From the cell containing the given text, extract its center point as [X, Y] coordinate. 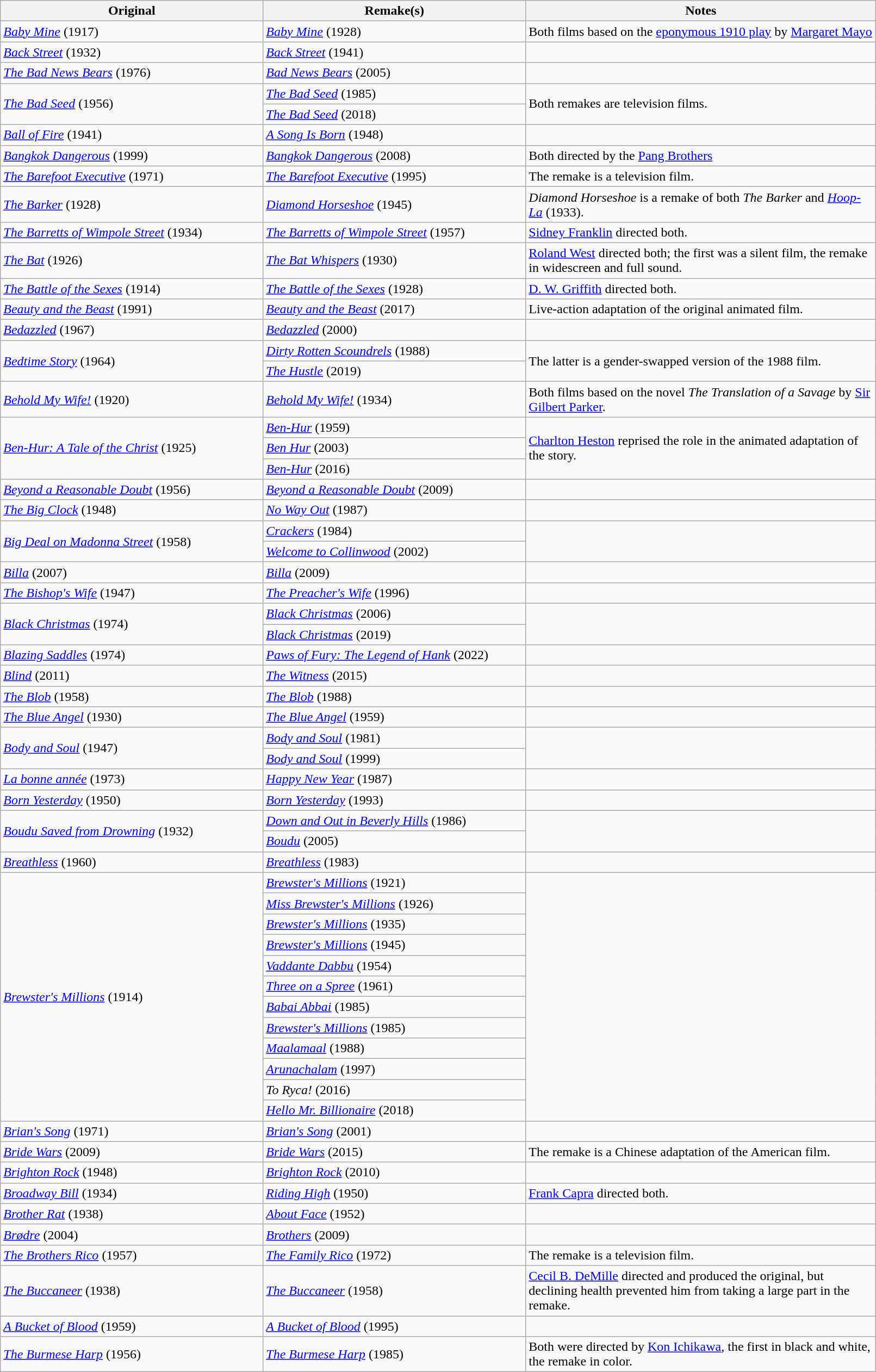
The Bishop's Wife (1947) [132, 593]
Brother Rat (1938) [132, 1214]
Born Yesterday (1950) [132, 800]
Beyond a Reasonable Doubt (2009) [395, 489]
Breathless (1960) [132, 862]
The remake is a Chinese adaptation of the American film. [701, 1152]
The Bad Seed (2018) [395, 114]
Bangkok Dangerous (2008) [395, 156]
D. W. Griffith directed both. [701, 289]
Frank Capra directed both. [701, 1193]
Diamond Horseshoe is a remake of both The Barker and Hoop-La (1933). [701, 204]
Behold My Wife! (1934) [395, 399]
La bonne année (1973) [132, 779]
Billa (2007) [132, 572]
Maalamaal (1988) [395, 1048]
Down and Out in Beverly Hills (1986) [395, 821]
Blazing Saddles (1974) [132, 655]
Live-action adaptation of the original animated film. [701, 309]
Both were directed by Kon Ichikawa, the first in black and white, the remake in color. [701, 1354]
Back Street (1941) [395, 52]
Black Christmas (2019) [395, 635]
Breathless (1983) [395, 862]
Ben-Hur (1959) [395, 427]
The Barker (1928) [132, 204]
The Bad News Bears (1976) [132, 73]
The Battle of the Sexes (1914) [132, 289]
The Blob (1958) [132, 697]
The Blob (1988) [395, 697]
The Barefoot Executive (1995) [395, 176]
Ben Hur (2003) [395, 448]
Bedazzled (1967) [132, 330]
The Preacher's Wife (1996) [395, 593]
Three on a Spree (1961) [395, 986]
Dirty Rotten Scoundrels (1988) [395, 351]
The Barefoot Executive (1971) [132, 176]
Brian's Song (1971) [132, 1131]
Charlton Heston reprised the role in the animated adaptation of the story. [701, 448]
Brødre (2004) [132, 1234]
The latter is a gender-swapped version of the 1988 film. [701, 361]
Bride Wars (2015) [395, 1152]
The Bat Whispers (1930) [395, 260]
Arunachalam (1997) [395, 1069]
Boudu Saved from Drowning (1932) [132, 831]
Crackers (1984) [395, 531]
Beyond a Reasonable Doubt (1956) [132, 489]
Bangkok Dangerous (1999) [132, 156]
Black Christmas (1974) [132, 624]
Remake(s) [395, 11]
Welcome to Collinwood (2002) [395, 551]
The Blue Angel (1959) [395, 717]
Billa (2009) [395, 572]
Black Christmas (2006) [395, 613]
Both remakes are television films. [701, 104]
The Big Clock (1948) [132, 510]
Paws of Fury: The Legend of Hank (2022) [395, 655]
A Bucket of Blood (1995) [395, 1326]
Both films based on the novel The Translation of a Savage by Sir Gilbert Parker. [701, 399]
Beauty and the Beast (1991) [132, 309]
Both films based on the eponymous 1910 play by Margaret Mayo [701, 32]
Diamond Horseshoe (1945) [395, 204]
Brewster's Millions (1935) [395, 924]
Babai Abbai (1985) [395, 1007]
Both directed by the Pang Brothers [701, 156]
The Bad Seed (1985) [395, 94]
Riding High (1950) [395, 1193]
The Brothers Rico (1957) [132, 1255]
Brighton Rock (2010) [395, 1172]
Ball of Fire (1941) [132, 135]
No Way Out (1987) [395, 510]
Roland West directed both; the first was a silent film, the remake in widescreen and full sound. [701, 260]
Baby Mine (1928) [395, 32]
The Bad Seed (1956) [132, 104]
Happy New Year (1987) [395, 779]
Brewster's Millions (1945) [395, 945]
Body and Soul (1999) [395, 759]
Bedtime Story (1964) [132, 361]
Behold My Wife! (1920) [132, 399]
The Blue Angel (1930) [132, 717]
Brewster's Millions (1985) [395, 1028]
Big Deal on Madonna Street (1958) [132, 541]
Beauty and the Beast (2017) [395, 309]
Brighton Rock (1948) [132, 1172]
Baby Mine (1917) [132, 32]
To Ryca! (2016) [395, 1090]
Born Yesterday (1993) [395, 800]
Ben-Hur: A Tale of the Christ (1925) [132, 448]
Blind (2011) [132, 676]
The Burmese Harp (1985) [395, 1354]
About Face (1952) [395, 1214]
Notes [701, 11]
Sidney Franklin directed both. [701, 232]
The Buccaneer (1938) [132, 1290]
The Bat (1926) [132, 260]
The Buccaneer (1958) [395, 1290]
Body and Soul (1981) [395, 738]
The Battle of the Sexes (1928) [395, 289]
Brewster's Millions (1914) [132, 996]
Body and Soul (1947) [132, 748]
The Family Rico (1972) [395, 1255]
Bride Wars (2009) [132, 1152]
Back Street (1932) [132, 52]
Boudu (2005) [395, 841]
A Song Is Born (1948) [395, 135]
The Burmese Harp (1956) [132, 1354]
Ben-Hur (2016) [395, 469]
Broadway Bill (1934) [132, 1193]
The Barretts of Wimpole Street (1957) [395, 232]
Brothers (2009) [395, 1234]
The Witness (2015) [395, 676]
Miss Brewster's Millions (1926) [395, 903]
Hello Mr. Billionaire (2018) [395, 1110]
The Barretts of Wimpole Street (1934) [132, 232]
Bedazzled (2000) [395, 330]
The Hustle (2019) [395, 371]
Brian's Song (2001) [395, 1131]
Cecil B. DeMille directed and produced the original, but declining health prevented him from taking a large part in the remake. [701, 1290]
Vaddante Dabbu (1954) [395, 965]
Bad News Bears (2005) [395, 73]
Original [132, 11]
Brewster's Millions (1921) [395, 883]
A Bucket of Blood (1959) [132, 1326]
